Pinpoint the cell where the given text exists, returning its [X, Y] midpoint coordinate. 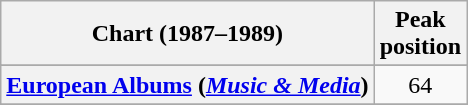
Peakposition [420, 34]
European Albums (Music & Media) [188, 85]
Chart (1987–1989) [188, 34]
64 [420, 85]
